Return the (X, Y) coordinate for the center point of the cell that contains the specified text.  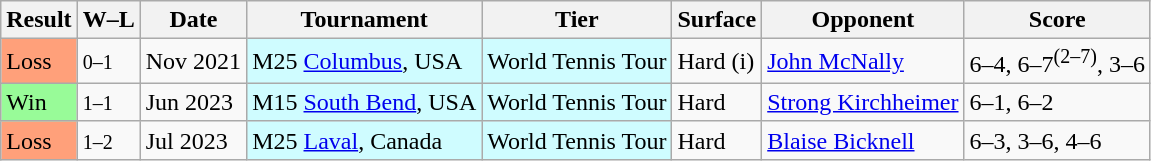
6–1, 6–2 (1057, 102)
Tier (577, 20)
6–3, 3–6, 4–6 (1057, 140)
Hard (i) (717, 62)
W–L (108, 20)
0–1 (108, 62)
Result (39, 20)
Win (39, 102)
Date (193, 20)
Nov 2021 (193, 62)
Surface (717, 20)
1–2 (108, 140)
1–1 (108, 102)
6–4, 6–7(2–7), 3–6 (1057, 62)
John McNally (863, 62)
Tournament (364, 20)
M25 Laval, Canada (364, 140)
Jul 2023 (193, 140)
Blaise Bicknell (863, 140)
M25 Columbus, USA (364, 62)
M15 South Bend, USA (364, 102)
Strong Kirchheimer (863, 102)
Score (1057, 20)
Opponent (863, 20)
Jun 2023 (193, 102)
